Return the [X, Y] coordinate for the center point of the cell that contains the specified text.  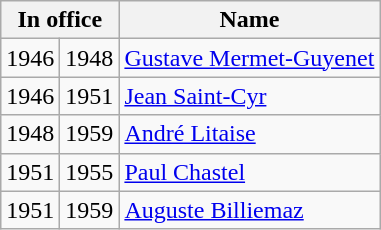
Gustave Mermet-Guyenet [250, 58]
In office [60, 20]
Name [250, 20]
André Litaise [250, 134]
Auguste Billiemaz [250, 210]
Paul Chastel [250, 172]
1955 [90, 172]
Jean Saint-Cyr [250, 96]
